Return the (X, Y) coordinate for the center point of the cell that contains the specified text.  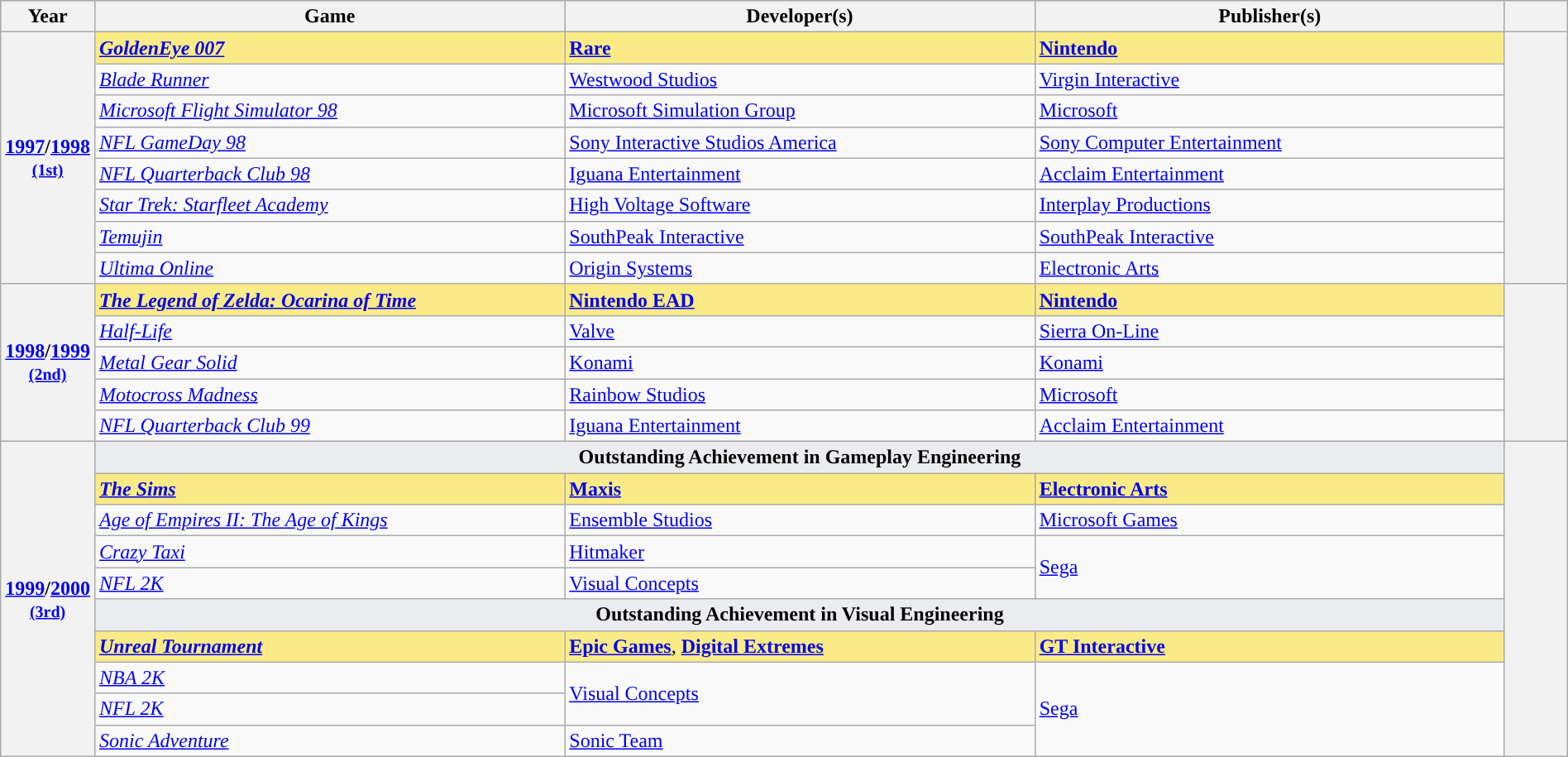
The Legend of Zelda: Ocarina of Time (329, 299)
Virgin Interactive (1269, 79)
Motocross Madness (329, 395)
Age of Empires II: The Age of Kings (329, 520)
Developer(s) (800, 17)
NFL Quarterback Club 98 (329, 174)
Rare (800, 48)
Sierra On-Line (1269, 331)
Temujin (329, 237)
NBA 2K (329, 678)
Unreal Tournament (329, 646)
High Voltage Software (800, 205)
Outstanding Achievement in Visual Engineering (799, 615)
1997/1998 (1st) (48, 158)
GT Interactive (1269, 646)
Valve (800, 331)
Rainbow Studios (800, 395)
Sonic Team (800, 740)
1999/2000 (3rd) (48, 599)
Interplay Productions (1269, 205)
Microsoft Simulation Group (800, 111)
Sonic Adventure (329, 740)
Blade Runner (329, 79)
Year (48, 17)
Ultima Online (329, 268)
Microsoft Games (1269, 520)
Metal Gear Solid (329, 362)
Hitmaker (800, 552)
Sony Computer Entertainment (1269, 142)
Epic Games, Digital Extremes (800, 646)
1998/1999 (2nd) (48, 362)
Ensemble Studios (800, 520)
Westwood Studios (800, 79)
The Sims (329, 489)
Publisher(s) (1269, 17)
Game (329, 17)
NFL GameDay 98 (329, 142)
Crazy Taxi (329, 552)
Nintendo EAD (800, 299)
Outstanding Achievement in Gameplay Engineering (799, 458)
GoldenEye 007 (329, 48)
Sony Interactive Studios America (800, 142)
Microsoft Flight Simulator 98 (329, 111)
Maxis (800, 489)
NFL Quarterback Club 99 (329, 426)
Origin Systems (800, 268)
Star Trek: Starfleet Academy (329, 205)
Half-Life (329, 331)
